Find where the given text appears and provide that cell's center as (X, Y) coordinate. 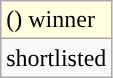
() winner (56, 20)
shortlisted (56, 58)
